Capture the cell that displays the provided text and extract its [x, y] central coordinate. 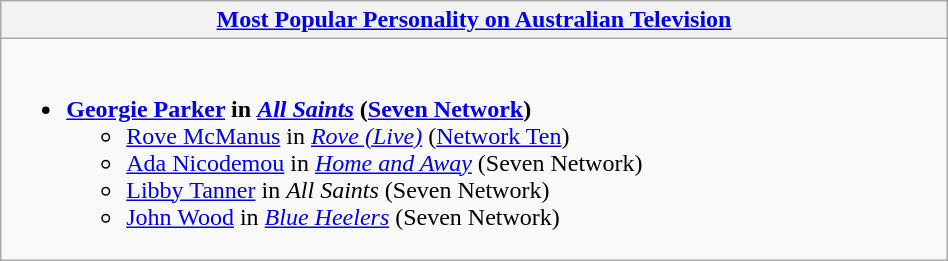
Most Popular Personality on Australian Television [474, 20]
